Return the [X, Y] coordinate for the center point of the cell that contains the specified text.  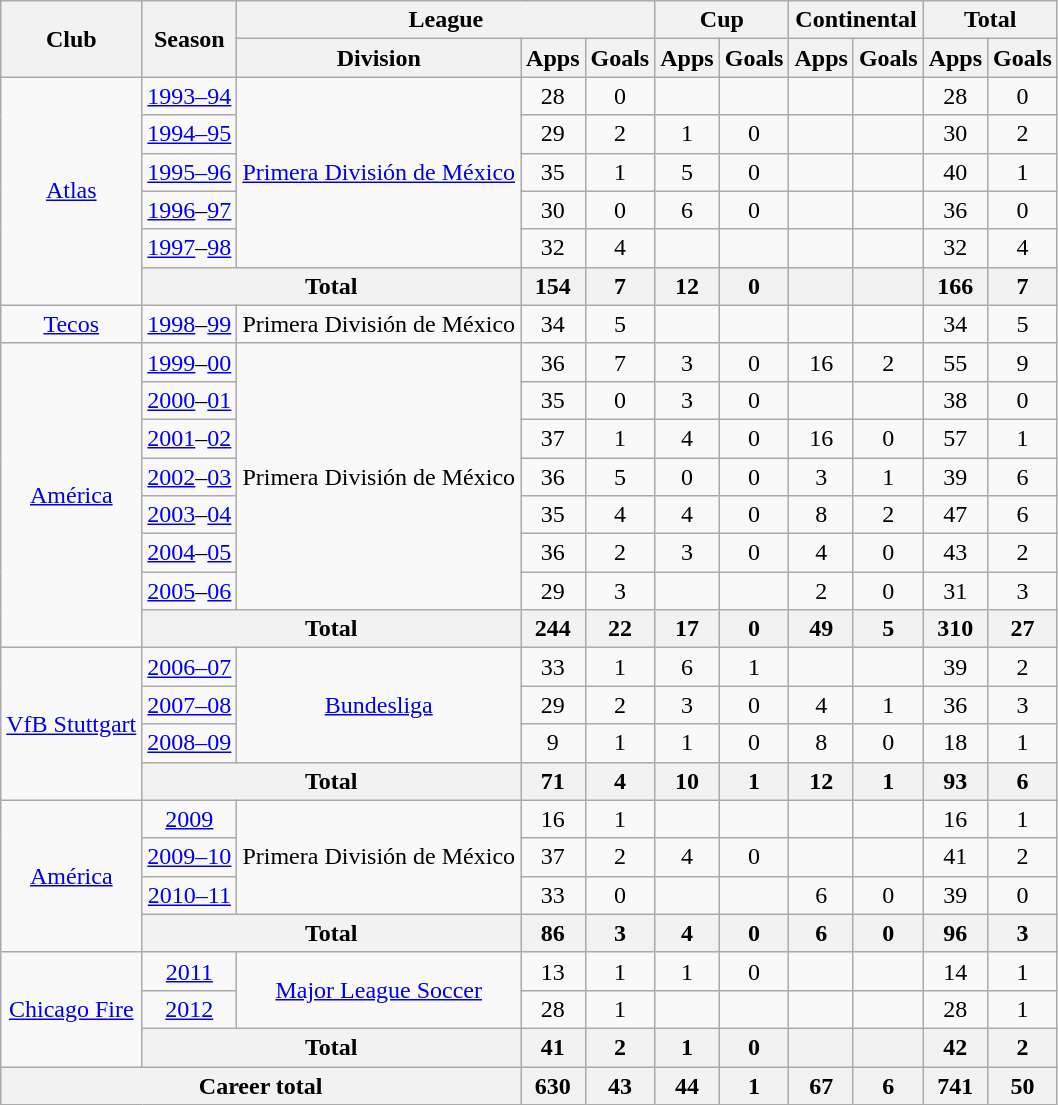
1993–94 [190, 96]
630 [553, 1085]
1999–00 [190, 362]
Club [72, 39]
10 [687, 781]
Chicago Fire [72, 1009]
Season [190, 39]
Division [379, 58]
22 [620, 629]
96 [955, 933]
42 [955, 1047]
VfB Stuttgart [72, 724]
47 [955, 515]
40 [955, 172]
67 [821, 1085]
2003–04 [190, 515]
86 [553, 933]
2010–11 [190, 895]
Career total [261, 1085]
2012 [190, 1009]
49 [821, 629]
17 [687, 629]
154 [553, 286]
55 [955, 362]
244 [553, 629]
Bundesliga [379, 705]
League [446, 20]
Cup [722, 20]
2007–08 [190, 705]
2011 [190, 971]
2006–07 [190, 667]
2002–03 [190, 477]
13 [553, 971]
310 [955, 629]
50 [1023, 1085]
166 [955, 286]
Continental [856, 20]
14 [955, 971]
1995–96 [190, 172]
93 [955, 781]
44 [687, 1085]
1994–95 [190, 134]
Atlas [72, 191]
2005–06 [190, 591]
1996–97 [190, 210]
2001–02 [190, 438]
2004–05 [190, 553]
27 [1023, 629]
31 [955, 591]
2000–01 [190, 400]
57 [955, 438]
38 [955, 400]
2009–10 [190, 857]
Major League Soccer [379, 990]
2009 [190, 819]
2008–09 [190, 743]
18 [955, 743]
Tecos [72, 324]
71 [553, 781]
1997–98 [190, 248]
1998–99 [190, 324]
741 [955, 1085]
